Search for the cell housing the specified text and yield its (X, Y) center coordinate. 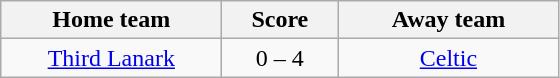
Third Lanark (112, 58)
Score (280, 20)
Away team (448, 20)
0 – 4 (280, 58)
Celtic (448, 58)
Home team (112, 20)
